Search for the cell housing the specified text and yield its (X, Y) center coordinate. 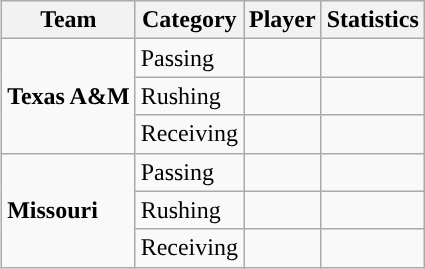
Player (283, 20)
Statistics (372, 20)
Texas A&M (69, 96)
Missouri (69, 210)
Category (189, 20)
Team (69, 20)
